Search for the cell housing the specified text and yield its (X, Y) center coordinate. 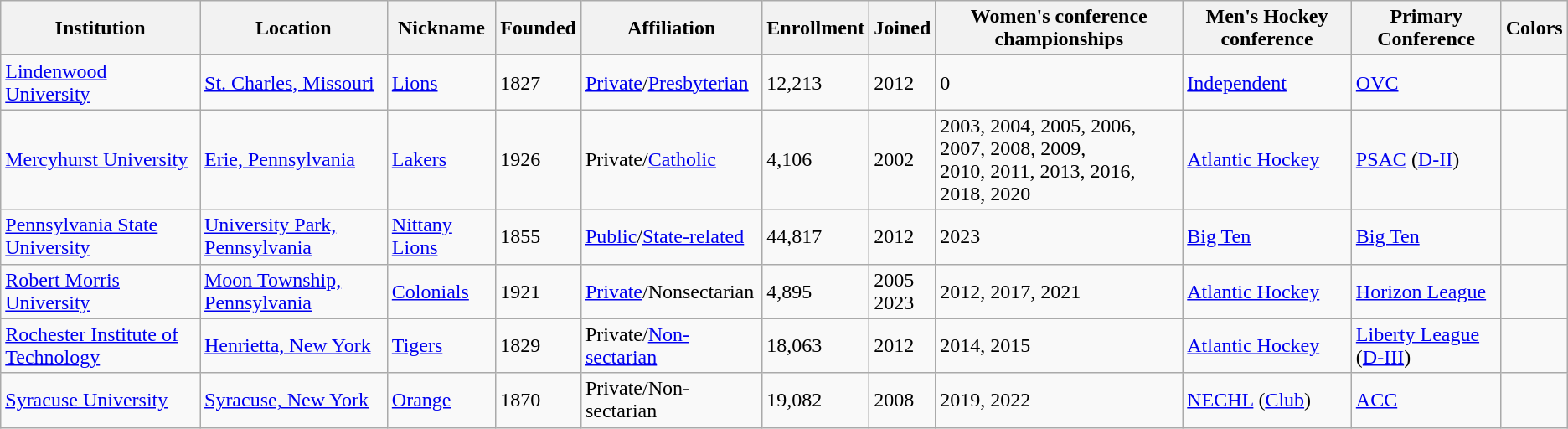
0 (1059, 82)
18,063 (816, 345)
Syracuse, New York (293, 401)
St. Charles, Missouri (293, 82)
1827 (539, 82)
Tigers (441, 345)
University Park, Pennsylvania (293, 236)
Private/Catholic (671, 159)
4,106 (816, 159)
Independent (1267, 82)
1921 (539, 292)
Women's conference championships (1059, 28)
OVC (1426, 82)
Colors (1534, 28)
Mercyhurst University (101, 159)
Private/Presbyterian (671, 82)
Institution (101, 28)
Lions (441, 82)
Lindenwood University (101, 82)
44,817 (816, 236)
Affiliation (671, 28)
Liberty League (D-III) (1426, 345)
2002 (903, 159)
ACC (1426, 401)
Colonials (441, 292)
Nittany Lions (441, 236)
Joined (903, 28)
Horizon League (1426, 292)
Primary Conference (1426, 28)
Syracuse University (101, 401)
Lakers (441, 159)
1829 (539, 345)
Men's Hockey conference (1267, 28)
2019, 2022 (1059, 401)
2014, 2015 (1059, 345)
NECHL (Club) (1267, 401)
Private/Nonsectarian (671, 292)
1926 (539, 159)
Location (293, 28)
1870 (539, 401)
Nickname (441, 28)
20052023 (903, 292)
Orange (441, 401)
Public/State-related (671, 236)
Robert Morris University (101, 292)
Founded (539, 28)
PSAC (D-II) (1426, 159)
19,082 (816, 401)
Henrietta, New York (293, 345)
Moon Township, Pennsylvania (293, 292)
2003, 2004, 2005, 2006, 2007, 2008, 2009, 2010, 2011, 2013, 2016, 2018, 2020 (1059, 159)
Erie, Pennsylvania (293, 159)
2023 (1059, 236)
4,895 (816, 292)
Pennsylvania State University (101, 236)
2012, 2017, 2021 (1059, 292)
12,213 (816, 82)
Rochester Institute of Technology (101, 345)
2008 (903, 401)
Enrollment (816, 28)
1855 (539, 236)
